From the cell containing the given text, extract its center point as [X, Y] coordinate. 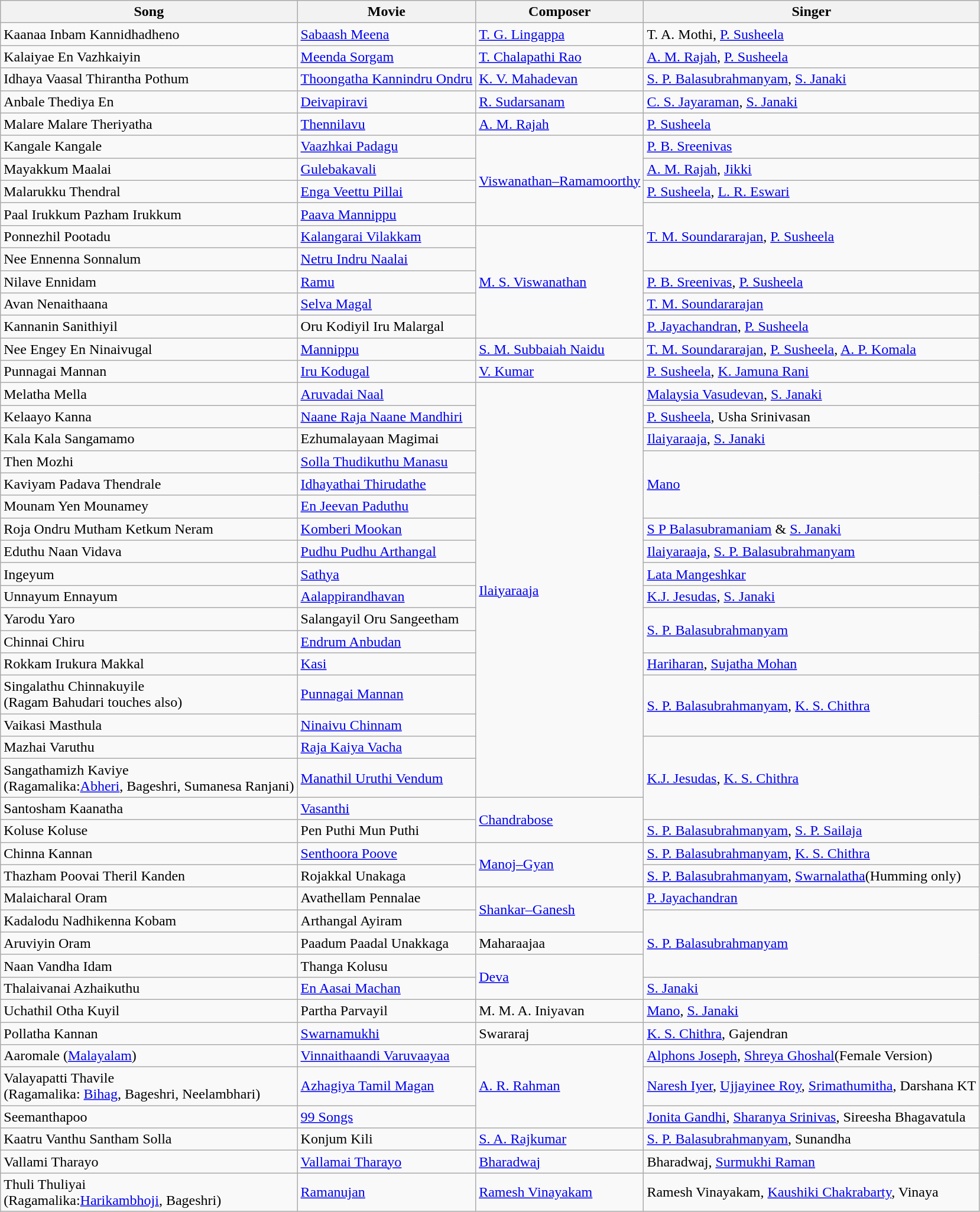
Idhayathai Thirudathe [387, 484]
Selva Magal [387, 304]
Naresh Iyer, Ujjayinee Roy, Srimathumitha, Darshana KT [812, 1086]
Vallamai Tharayo [387, 1162]
M. M. A. Iniyavan [560, 1010]
Deva [560, 977]
S. P. Balasubrahmanyam, Swarnalatha(Humming only) [812, 876]
S. Janaki [812, 988]
Yarodu Yaro [149, 619]
Thuli Thuliyai(Ragamalika:Harikambhoji, Bageshri) [149, 1192]
Raja Kaiya Vacha [387, 748]
99 Songs [387, 1117]
Seemanthapoo [149, 1117]
S. M. Subbaiah Naidu [560, 349]
Hariharan, Sujatha Mohan [812, 664]
Ponnezhil Pootadu [149, 236]
Vaikasi Masthula [149, 725]
En Aasai Machan [387, 988]
T. G. Lingappa [560, 34]
Aruviyin Oram [149, 943]
Swararaj [560, 1034]
Viswanathan–Ramamoorthy [560, 180]
S. P. Balasubrahmanyam, S. P. Sailaja [812, 831]
S P Balasubramaniam & S. Janaki [812, 529]
S. P. Balasubrahmanyam, Sunandha [812, 1139]
T. M. Soundararajan [812, 304]
Nee Ennenna Sonnalum [149, 259]
Maharaajaa [560, 943]
T. M. Soundararajan, P. Susheela, A. P. Komala [812, 349]
Bharadwaj, Surmukhi Raman [812, 1162]
Chinnai Chiru [149, 641]
Melatha Mella [149, 394]
P. Susheela, Usha Srinivasan [812, 417]
Kalangarai Vilakkam [387, 236]
Kannanin Sanithiyil [149, 327]
Senthoora Poove [387, 853]
Lata Mangeshkar [812, 574]
Endrum Anbudan [387, 641]
Paava Mannippu [387, 214]
Kadalodu Nadhikenna Kobam [149, 921]
Bharadwaj [560, 1162]
P. Susheela, L. R. Eswari [812, 191]
Song [149, 12]
Netru Indru Naalai [387, 259]
K. S. Chithra, Gajendran [812, 1034]
Koluse Koluse [149, 831]
Anbale Thediya En [149, 102]
Paal Irukkum Pazham Irukkum [149, 214]
Sathya [387, 574]
Aaromale (Malayalam) [149, 1056]
Kangale Kangale [149, 147]
Mano, S. Janaki [812, 1010]
Kala Kala Sangamamo [149, 439]
Enga Veettu Pillai [387, 191]
Roja Ondru Mutham Ketkum Neram [149, 529]
Azhagiya Tamil Magan [387, 1086]
Thazham Poovai Theril Kanden [149, 876]
Santosham Kaanatha [149, 808]
Salangayil Oru Sangeetham [387, 619]
Kaanaa Inbam Kannidhadheno [149, 34]
Kelaayo Kanna [149, 417]
En Jeevan Paduthu [387, 506]
S. A. Rajkumar [560, 1139]
P. Susheela, K. Jamuna Rani [812, 372]
K.J. Jesudas, S. Janaki [812, 596]
Thalaivanai Azhaikuthu [149, 988]
Mazhai Varuthu [149, 748]
Mounam Yen Mounamey [149, 506]
K.J. Jesudas, K. S. Chithra [812, 778]
Avathellam Pennalae [387, 898]
A. M. Rajah, Jikki [812, 169]
Movie [387, 12]
Ilaiyaraaja, S. Janaki [812, 439]
T. M. Soundararajan, P. Susheela [812, 236]
Ezhumalayaan Magimai [387, 439]
Ilaiyaraaja [560, 590]
Singer [812, 12]
Alphons Joseph, Shreya Ghoshal(Female Version) [812, 1056]
P. B. Sreenivas [812, 147]
Rokkam Irukura Makkal [149, 664]
Ninaivu Chinnam [387, 725]
Oru Kodiyil Iru Malargal [387, 327]
Manoj–Gyan [560, 865]
Iru Kodugal [387, 372]
Sabaash Meena [387, 34]
Avan Nenaithaana [149, 304]
S. P. Balasubrahmanyam, S. Janaki [812, 79]
Rojakkal Unakaga [387, 876]
Partha Parvayil [387, 1010]
Uchathil Otha Kuyil [149, 1010]
Malaicharal Oram [149, 898]
Vinnaithaandi Varuvaayaa [387, 1056]
T. A. Mothi, P. Susheela [812, 34]
T. Chalapathi Rao [560, 57]
P. B. Sreenivas, P. Susheela [812, 282]
Ingeyum [149, 574]
Arthangal Ayiram [387, 921]
Composer [560, 12]
Konjum Kili [387, 1139]
Pollatha Kannan [149, 1034]
K. V. Mahadevan [560, 79]
Kalaiyae En Vazhkaiyin [149, 57]
Mano [812, 484]
Nilave Ennidam [149, 282]
Kasi [387, 664]
Meenda Sorgam [387, 57]
Vasanthi [387, 808]
Valayapatti Thavile(Ragamalika: Bihag, Bageshri, Neelambhari) [149, 1086]
Kaatru Vanthu Santham Solla [149, 1139]
Ramesh Vinayakam, Kaushiki Chakrabarty, Vinaya [812, 1192]
Vallami Tharayo [149, 1162]
Unnayum Ennayum [149, 596]
Malare Malare Theriyatha [149, 124]
Aruvadai Naal [387, 394]
Chandrabose [560, 820]
P. Jayachandran, P. Susheela [812, 327]
Eduthu Naan Vidava [149, 551]
Swarnamukhi [387, 1034]
Naane Raja Naane Mandhiri [387, 417]
Vaazhkai Padagu [387, 147]
V. Kumar [560, 372]
Thoongatha Kannindru Ondru [387, 79]
Aalappirandhavan [387, 596]
P. Jayachandran [812, 898]
Manathil Uruthi Vendum [387, 778]
Komberi Mookan [387, 529]
Then Mozhi [149, 462]
Malarukku Thendral [149, 191]
Jonita Gandhi, Sharanya Srinivas, Sireesha Bhagavatula [812, 1117]
Ramu [387, 282]
Thanga Kolusu [387, 966]
Pen Puthi Mun Puthi [387, 831]
Solla Thudikuthu Manasu [387, 462]
Singalathu Chinnakuyile(Ragam Bahudari touches also) [149, 695]
Ilaiyaraaja, S. P. Balasubrahmanyam [812, 551]
R. Sudarsanam [560, 102]
Idhaya Vaasal Thirantha Pothum [149, 79]
P. Susheela [812, 124]
M. S. Viswanathan [560, 281]
Deivapiravi [387, 102]
Thennilavu [387, 124]
Paadum Paadal Unakkaga [387, 943]
Pudhu Pudhu Arthangal [387, 551]
A. M. Rajah, P. Susheela [812, 57]
Sangathamizh Kaviye(Ragamalika:Abheri, Bageshri, Sumanesa Ranjani) [149, 778]
Ramanujan [387, 1192]
A. M. Rajah [560, 124]
A. R. Rahman [560, 1086]
Ramesh Vinayakam [560, 1192]
Mayakkum Maalai [149, 169]
Naan Vandha Idam [149, 966]
Gulebakavali [387, 169]
C. S. Jayaraman, S. Janaki [812, 102]
Nee Engey En Ninaivugal [149, 349]
Malaysia Vasudevan, S. Janaki [812, 394]
Shankar–Ganesh [560, 909]
Chinna Kannan [149, 853]
Mannippu [387, 349]
Kaviyam Padava Thendrale [149, 484]
